Return the [x, y] coordinate for the center point of the cell that contains the specified text.  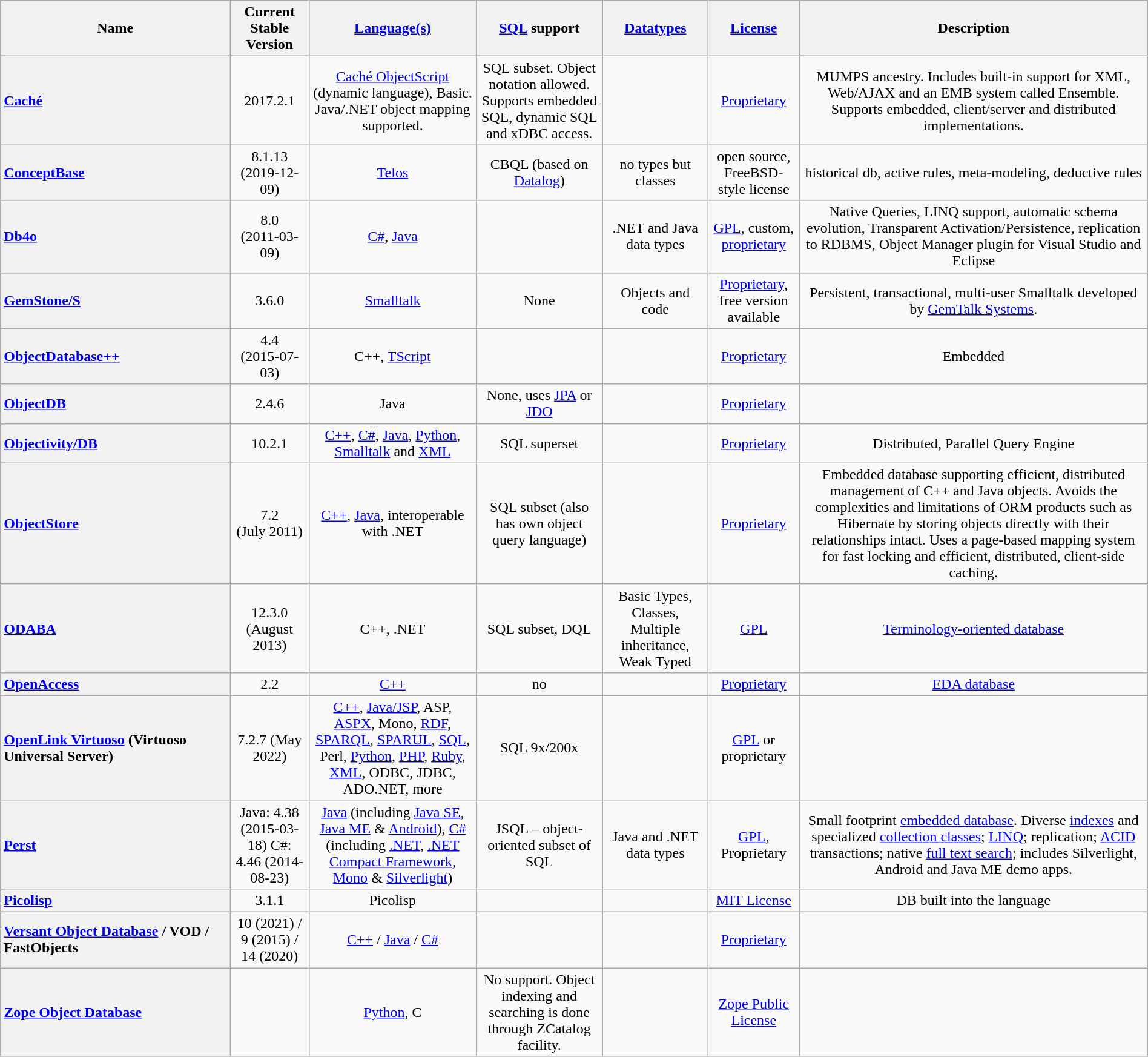
8.0(2011-03-09) [270, 236]
SQL superset [539, 443]
2.4.6 [270, 403]
OpenAccess [115, 684]
None [539, 300]
C++, C#, Java, Python, Smalltalk and XML [393, 443]
None, uses JPA or JDO [539, 403]
ObjectStore [115, 523]
historical db, active rules, meta-modeling, deductive rules [974, 173]
Current Stable Version [270, 28]
C++, Java, interoperable with .NET [393, 523]
GPL, custom, proprietary [753, 236]
10.2.1 [270, 443]
C++ / Java / C# [393, 940]
JSQL – object-oriented subset of SQL [539, 845]
OpenLink Virtuoso (Virtuoso Universal Server) [115, 747]
ObjectDatabase++ [115, 356]
GemStone/S [115, 300]
GPL [753, 628]
8.1.13(2019-12-09) [270, 173]
no [539, 684]
Objects and code [655, 300]
SQL subset. Object notation allowed. Supports embedded SQL, dynamic SQL and xDBC access. [539, 101]
Python, C [393, 1012]
12.3.0(August 2013) [270, 628]
EDA database [974, 684]
Basic Types, Classes, Multiple inheritance, Weak Typed [655, 628]
Java [393, 403]
C++, .NET [393, 628]
2017.2.1 [270, 101]
SQL 9x/200x [539, 747]
Caché ObjectScript (dynamic language), Basic. Java/.NET object mapping supported. [393, 101]
Embedded [974, 356]
open source, FreeBSD-style license [753, 173]
ODABA [115, 628]
Persistent, transactional, multi-user Smalltalk developed by GemTalk Systems. [974, 300]
2.2 [270, 684]
3.1.1 [270, 901]
No support. Object indexing and searching is done through ZCatalog facility. [539, 1012]
SQL subset, DQL [539, 628]
7.2(July 2011) [270, 523]
Telos [393, 173]
Db4o [115, 236]
4.4(2015-07-03) [270, 356]
MIT License [753, 901]
C++, Java/JSP, ASP, ASPX, Mono, RDF, SPARQL, SPARUL, SQL, Perl, Python, PHP, Ruby, XML, ODBC, JDBC, ADO.NET, more [393, 747]
ConceptBase [115, 173]
C#, Java [393, 236]
Zope Object Database [115, 1012]
Terminology-oriented database [974, 628]
10 (2021) / 9 (2015) / 14 (2020) [270, 940]
no types but classes [655, 173]
SQL support [539, 28]
Java (including Java SE, Java ME & Android), C# (including .NET, .NET Compact Framework, Mono & Silverlight) [393, 845]
Java and .NET data types [655, 845]
DB built into the language [974, 901]
C++, TScript [393, 356]
Distributed, Parallel Query Engine [974, 443]
Objectivity/DB [115, 443]
Proprietary, free version available [753, 300]
Name [115, 28]
Java: 4.38 (2015-03-18) C#: 4.46 (2014-08-23) [270, 845]
CBQL (based on Datalog) [539, 173]
.NET and Java data types [655, 236]
C++ [393, 684]
Versant Object Database / VOD / FastObjects [115, 940]
Perst [115, 845]
Smalltalk [393, 300]
License [753, 28]
SQL subset (also has own object query language) [539, 523]
7.2.7 (May 2022) [270, 747]
Zope Public License [753, 1012]
ObjectDB [115, 403]
Language(s) [393, 28]
3.6.0 [270, 300]
Description [974, 28]
Caché [115, 101]
GPL, Proprietary [753, 845]
GPL or proprietary [753, 747]
Datatypes [655, 28]
